Scan for the cell matching the given text and deliver its [X, Y] coordinate at center. 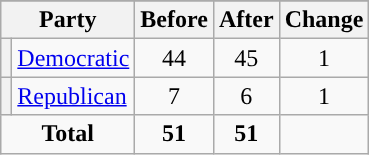
6 [246, 96]
Democratic [74, 58]
After [246, 20]
Total [68, 134]
Republican [74, 96]
7 [174, 96]
Party [68, 20]
Before [174, 20]
Change [324, 20]
44 [174, 58]
45 [246, 58]
